Pinpoint the cell where the given text exists, returning its (x, y) midpoint coordinate. 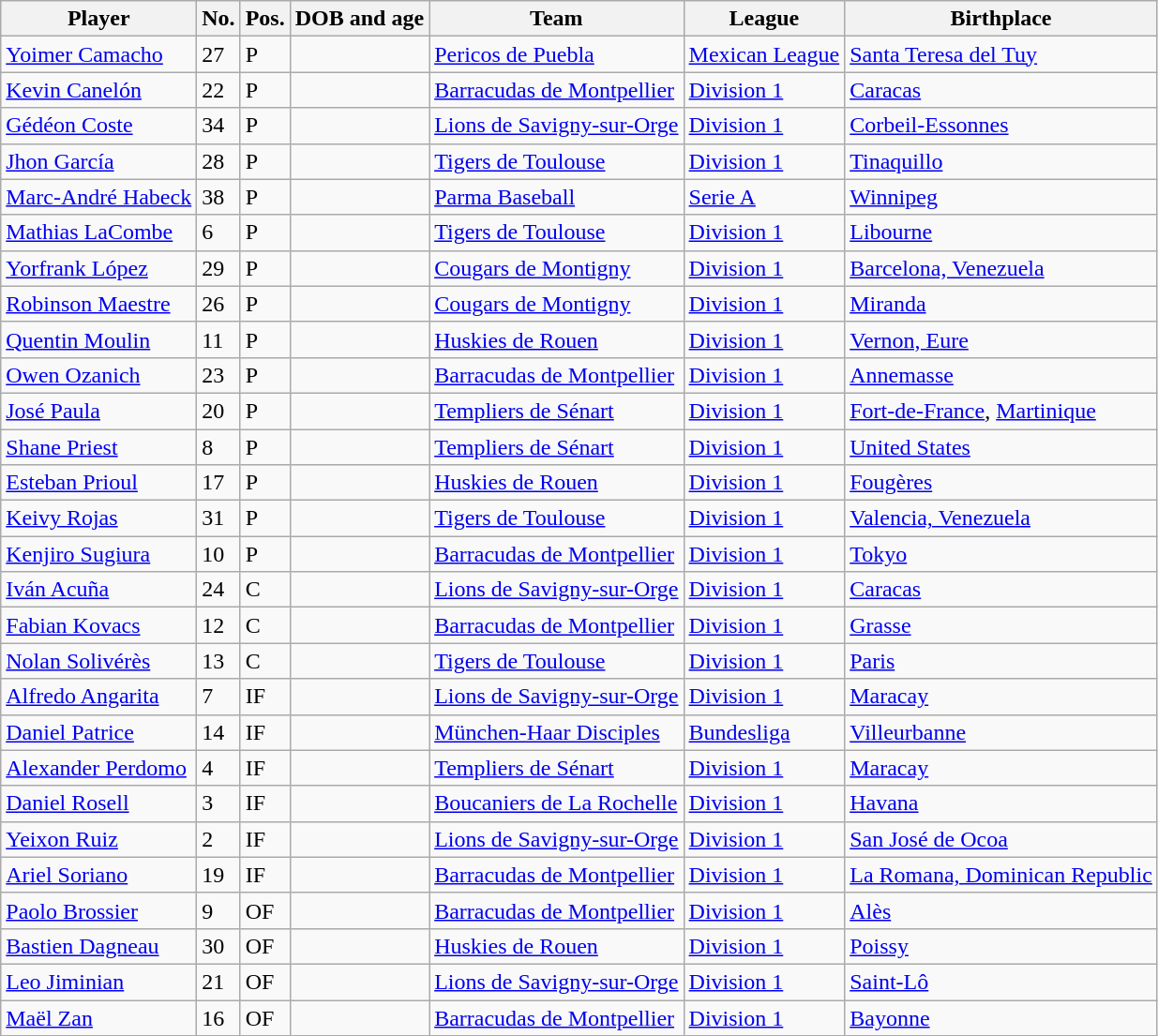
Fabian Kovacs (99, 625)
14 (218, 732)
Yorfrank López (99, 268)
Paris (1001, 661)
22 (218, 90)
Havana (1001, 803)
Miranda (1001, 304)
Poissy (1001, 946)
Villeurbanne (1001, 732)
Team (557, 19)
Shane Priest (99, 447)
Alfredo Angarita (99, 697)
20 (218, 411)
27 (218, 54)
3 (218, 803)
19 (218, 875)
17 (218, 483)
7 (218, 697)
Fougères (1001, 483)
Nolan Solivérès (99, 661)
Grasse (1001, 625)
21 (218, 982)
Pericos de Puebla (557, 54)
München-Haar Disciples (557, 732)
Jhon García (99, 161)
4 (218, 768)
23 (218, 375)
Winnipeg (1001, 197)
8 (218, 447)
José Paula (99, 411)
29 (218, 268)
Bayonne (1001, 1017)
Player (99, 19)
31 (218, 518)
Barcelona, Venezuela (1001, 268)
Keivy Rojas (99, 518)
Gédéon Coste (99, 126)
Robinson Maestre (99, 304)
Maël Zan (99, 1017)
Bastien Dagneau (99, 946)
DOB and age (359, 19)
Vernon, Eure (1001, 339)
Daniel Rosell (99, 803)
12 (218, 625)
Pos. (264, 19)
League (764, 19)
11 (218, 339)
Tokyo (1001, 554)
Esteban Prioul (99, 483)
Alès (1001, 910)
No. (218, 19)
Bundesliga (764, 732)
Kevin Canelón (99, 90)
26 (218, 304)
Boucaniers de La Rochelle (557, 803)
Valencia, Venezuela (1001, 518)
San José de Ocoa (1001, 839)
Tinaquillo (1001, 161)
34 (218, 126)
Fort-de-France, Martinique (1001, 411)
9 (218, 910)
24 (218, 590)
Saint-Lô (1001, 982)
10 (218, 554)
16 (218, 1017)
Daniel Patrice (99, 732)
Ariel Soriano (99, 875)
Paolo Brossier (99, 910)
30 (218, 946)
2 (218, 839)
Alexander Perdomo (99, 768)
Serie A (764, 197)
Mathias LaCombe (99, 233)
Yeixon Ruiz (99, 839)
Quentin Moulin (99, 339)
Parma Baseball (557, 197)
La Romana, Dominican Republic (1001, 875)
Iván Acuña (99, 590)
Birthplace (1001, 19)
Marc-André Habeck (99, 197)
Annemasse (1001, 375)
13 (218, 661)
Santa Teresa del Tuy (1001, 54)
Leo Jiminian (99, 982)
Yoimer Camacho (99, 54)
38 (218, 197)
Owen Ozanich (99, 375)
Libourne (1001, 233)
Mexican League (764, 54)
United States (1001, 447)
6 (218, 233)
28 (218, 161)
Kenjiro Sugiura (99, 554)
Corbeil-Essonnes (1001, 126)
